Search for the cell housing the specified text and yield its (X, Y) center coordinate. 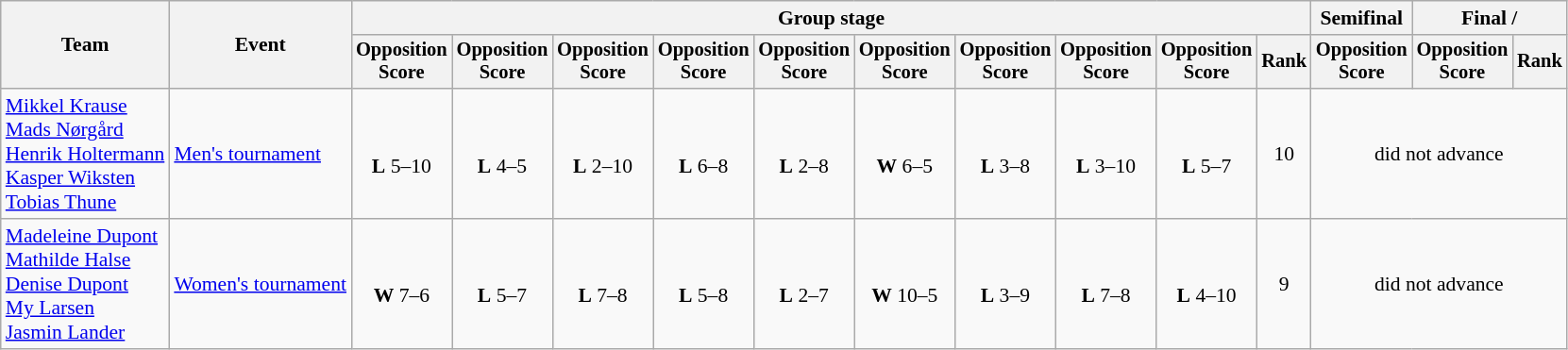
L 4–5 (502, 154)
10 (1284, 154)
W 10–5 (904, 284)
Mikkel KrauseMads NørgårdHenrik HoltermannKasper WikstenTobias Thune (85, 154)
W 6–5 (904, 154)
9 (1284, 284)
L 5–8 (704, 284)
L 6–8 (704, 154)
L 2–10 (602, 154)
L 3–9 (1006, 284)
Men's tournament (261, 154)
W 7–6 (402, 284)
Madeleine DupontMathilde HalseDenise DupontMy LarsenJasmin Lander (85, 284)
L 5–10 (402, 154)
Semifinal (1361, 18)
Final / (1490, 18)
Group stage (831, 18)
L 4–10 (1206, 284)
L 3–10 (1106, 154)
L 3–8 (1006, 154)
L 2–8 (804, 154)
Women's tournament (261, 284)
Event (261, 45)
L 2–7 (804, 284)
Team (85, 45)
